Identify which cell holds the provided text, then report its (X, Y) central coordinate. 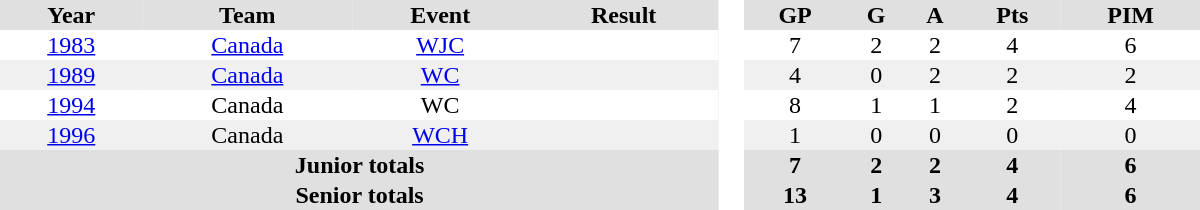
Event (440, 15)
Result (624, 15)
Team (248, 15)
13 (795, 195)
1996 (72, 135)
Year (72, 15)
Junior totals (360, 165)
G (876, 15)
Senior totals (360, 195)
8 (795, 105)
WCH (440, 135)
PIM (1130, 15)
1983 (72, 45)
3 (934, 195)
1989 (72, 75)
WJC (440, 45)
A (934, 15)
GP (795, 15)
Pts (1012, 15)
1994 (72, 105)
